Output the [X, Y] coordinate of the center of the cell containing the given text.  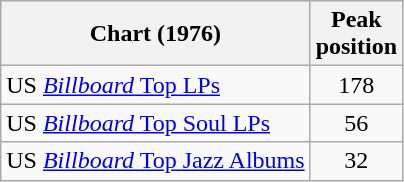
US Billboard Top LPs [156, 85]
56 [356, 123]
US Billboard Top Soul LPs [156, 123]
Chart (1976) [156, 34]
Peakposition [356, 34]
US Billboard Top Jazz Albums [156, 161]
32 [356, 161]
178 [356, 85]
